Search for the cell housing the specified text and yield its (X, Y) center coordinate. 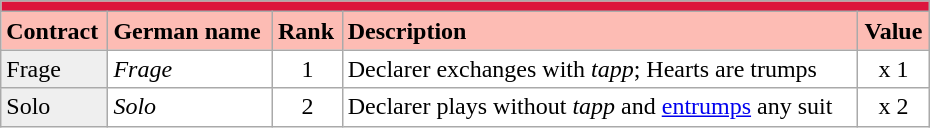
Declarer plays without tapp and entrumps any suit (600, 107)
Rank (308, 31)
1 (308, 69)
x 2 (894, 107)
German name (190, 31)
Value (894, 31)
Description (600, 31)
Declarer exchanges with tapp; Hearts are trumps (600, 69)
Contract (54, 31)
x 1 (894, 69)
2 (308, 107)
